Capture the cell that displays the provided text and extract its [X, Y] central coordinate. 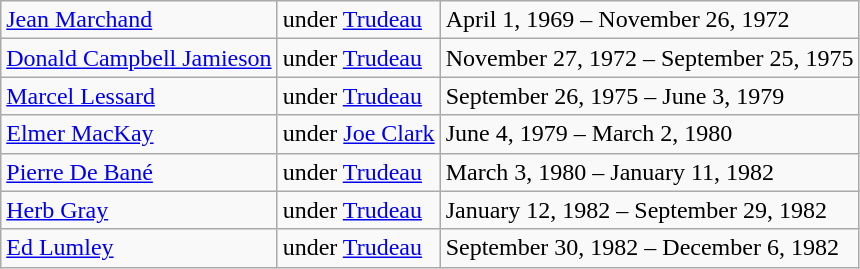
November 27, 1972 – September 25, 1975 [650, 58]
Pierre De Bané [139, 172]
Jean Marchand [139, 20]
January 12, 1982 – September 29, 1982 [650, 210]
June 4, 1979 – March 2, 1980 [650, 134]
September 30, 1982 – December 6, 1982 [650, 248]
Ed Lumley [139, 248]
September 26, 1975 – June 3, 1979 [650, 96]
March 3, 1980 – January 11, 1982 [650, 172]
Donald Campbell Jamieson [139, 58]
Herb Gray [139, 210]
Elmer MacKay [139, 134]
under Joe Clark [358, 134]
April 1, 1969 – November 26, 1972 [650, 20]
Marcel Lessard [139, 96]
